Extract the [X, Y] coordinate from the center of the cell holding the provided text.  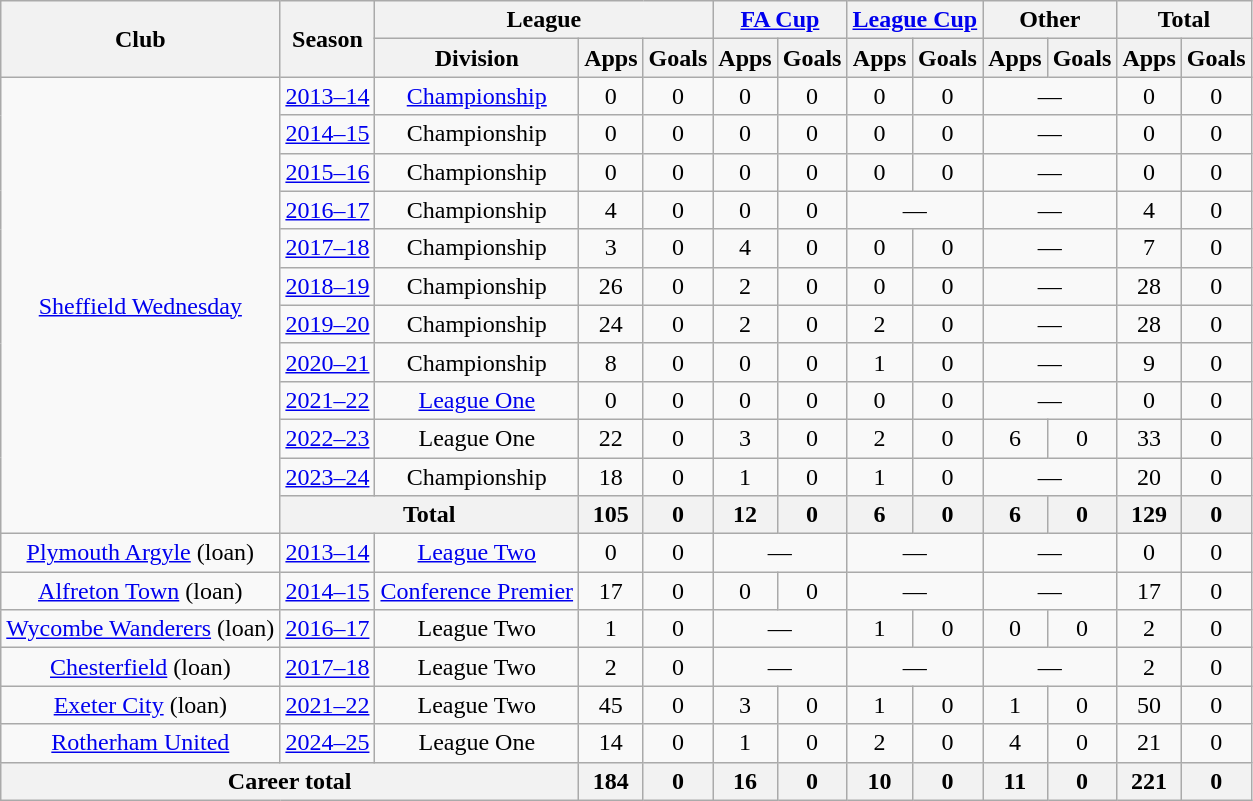
20 [1149, 477]
Other [1050, 20]
10 [880, 781]
2024–25 [328, 743]
2023–24 [328, 477]
7 [1149, 248]
Club [140, 39]
184 [611, 781]
11 [1015, 781]
12 [745, 515]
Division [477, 58]
Alfreton Town (loan) [140, 591]
2022–23 [328, 438]
14 [611, 743]
50 [1149, 705]
26 [611, 286]
221 [1149, 781]
8 [611, 362]
Exeter City (loan) [140, 705]
24 [611, 324]
Career total [290, 781]
2018–19 [328, 286]
2020–21 [328, 362]
Rotherham United [140, 743]
18 [611, 477]
22 [611, 438]
21 [1149, 743]
Conference Premier [477, 591]
Sheffield Wednesday [140, 306]
Plymouth Argyle (loan) [140, 553]
16 [745, 781]
129 [1149, 515]
45 [611, 705]
League [544, 20]
33 [1149, 438]
2019–20 [328, 324]
FA Cup [780, 20]
Season [328, 39]
League Cup [915, 20]
9 [1149, 362]
105 [611, 515]
Wycombe Wanderers (loan) [140, 629]
2015–16 [328, 172]
Chesterfield (loan) [140, 667]
